Capture the cell that displays the provided text and extract its [x, y] central coordinate. 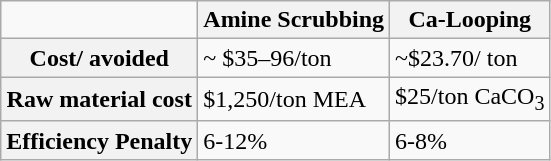
Amine Scrubbing [294, 20]
Ca-Looping [470, 20]
Efficiency Penalty [100, 140]
Cost/ avoided [100, 58]
$1,250/ton MEA [294, 99]
$25/ton CaCO3 [470, 99]
Raw material cost [100, 99]
~$23.70/ ton [470, 58]
6-12% [294, 140]
~ $35–96/ton [294, 58]
6-8% [470, 140]
